Detect which cell encompasses the target text, then output its [x, y] center coordinate. 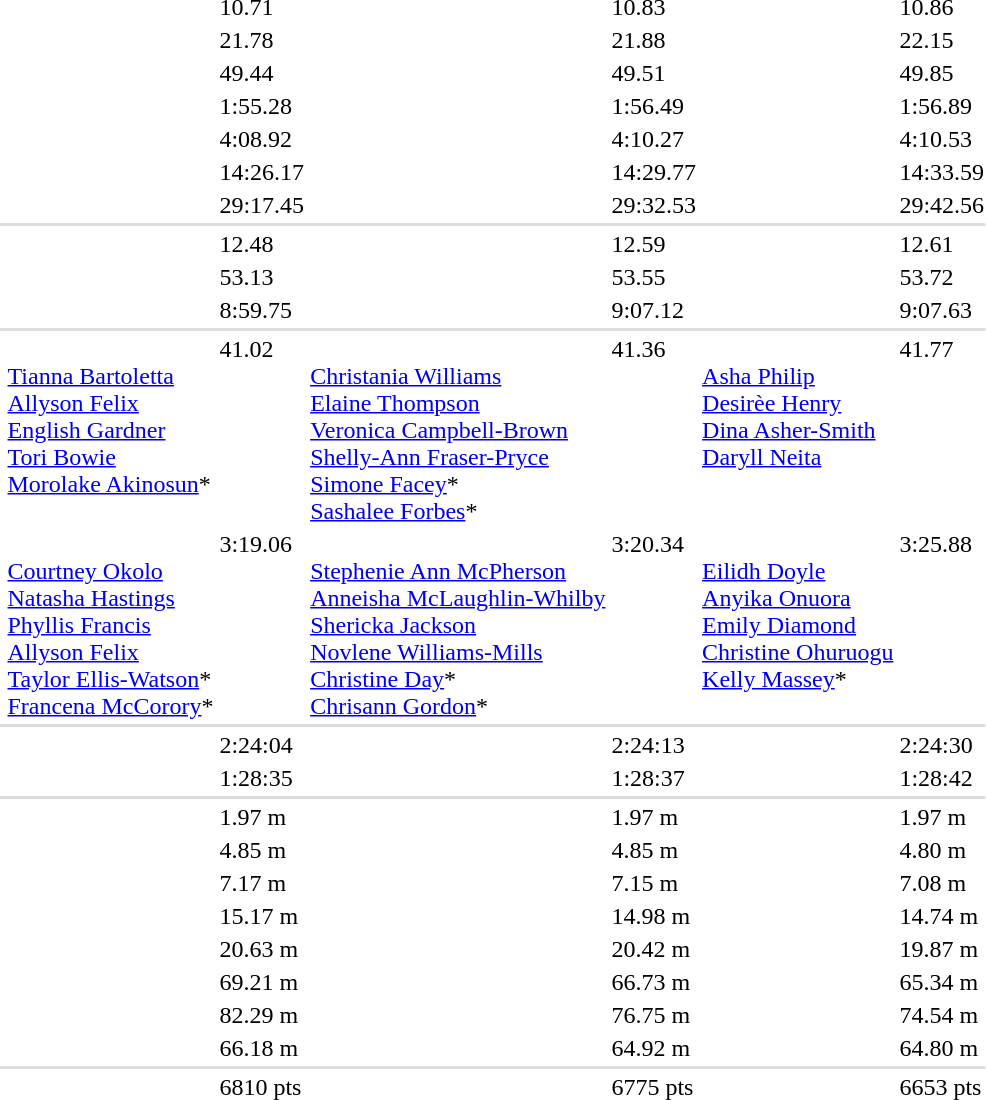
49.85 [942, 73]
7.08 m [942, 883]
7.15 m [654, 883]
76.75 m [654, 1015]
20.63 m [262, 949]
20.42 m [654, 949]
19.87 m [942, 949]
4:10.27 [654, 139]
12.61 [942, 244]
49.51 [654, 73]
Christania WilliamsElaine ThompsonVeronica Campbell-BrownShelly-Ann Fraser-PryceSimone Facey*Sashalee Forbes* [458, 430]
22.15 [942, 40]
12.59 [654, 244]
Tianna BartolettaAllyson FelixEnglish GardnerTori BowieMorolake Akinosun* [110, 430]
2:24:13 [654, 745]
1:56.49 [654, 106]
66.18 m [262, 1048]
64.92 m [654, 1048]
21.78 [262, 40]
41.77 [942, 430]
1:55.28 [262, 106]
69.21 m [262, 982]
64.80 m [942, 1048]
29:17.45 [262, 205]
29:42.56 [942, 205]
2:24:04 [262, 745]
49.44 [262, 73]
53.13 [262, 277]
Asha PhilipDesirèe HenryDina Asher-SmithDaryll Neita [798, 430]
14.74 m [942, 916]
1:28:42 [942, 778]
1:56.89 [942, 106]
82.29 m [262, 1015]
41.36 [654, 430]
2:24:30 [942, 745]
53.55 [654, 277]
Stephenie Ann McPhersonAnneisha McLaughlin-WhilbyShericka JacksonNovlene Williams-MillsChristine Day*Chrisann Gordon* [458, 625]
1:28:37 [654, 778]
21.88 [654, 40]
53.72 [942, 277]
3:20.34 [654, 625]
14.98 m [654, 916]
7.17 m [262, 883]
3:19.06 [262, 625]
66.73 m [654, 982]
4.80 m [942, 850]
15.17 m [262, 916]
Eilidh DoyleAnyika OnuoraEmily DiamondChristine OhuruoguKelly Massey* [798, 625]
12.48 [262, 244]
14:33.59 [942, 172]
14:26.17 [262, 172]
29:32.53 [654, 205]
1:28:35 [262, 778]
3:25.88 [942, 625]
65.34 m [942, 982]
41.02 [262, 430]
4:08.92 [262, 139]
4:10.53 [942, 139]
9:07.63 [942, 310]
14:29.77 [654, 172]
9:07.12 [654, 310]
8:59.75 [262, 310]
74.54 m [942, 1015]
Courtney OkoloNatasha HastingsPhyllis FrancisAllyson FelixTaylor Ellis-Watson*Francena McCorory* [110, 625]
